Find where the given text appears and provide that cell's center as [X, Y] coordinate. 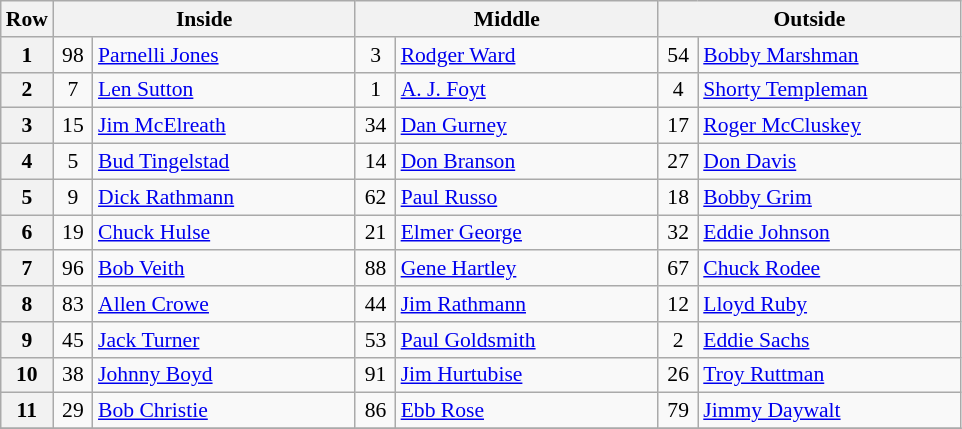
6 [27, 233]
Lloyd Ruby [829, 304]
Jack Turner [224, 340]
Chuck Hulse [224, 233]
Bobby Marshman [829, 55]
53 [375, 340]
Dan Gurney [527, 126]
Bobby Grim [829, 197]
44 [375, 304]
Bud Tingelstad [224, 162]
88 [375, 269]
45 [73, 340]
14 [375, 162]
26 [678, 375]
62 [375, 197]
17 [678, 126]
Bob Christie [224, 411]
Don Davis [829, 162]
32 [678, 233]
Troy Ruttman [829, 375]
11 [27, 411]
34 [375, 126]
86 [375, 411]
79 [678, 411]
29 [73, 411]
Gene Hartley [527, 269]
83 [73, 304]
67 [678, 269]
19 [73, 233]
Don Branson [527, 162]
Paul Russo [527, 197]
8 [27, 304]
Row [27, 19]
Rodger Ward [527, 55]
Eddie Johnson [829, 233]
Bob Veith [224, 269]
Outside [810, 19]
Shorty Templeman [829, 90]
Jimmy Daywalt [829, 411]
Johnny Boyd [224, 375]
21 [375, 233]
Jim McElreath [224, 126]
A. J. Foyt [527, 90]
98 [73, 55]
Eddie Sachs [829, 340]
Paul Goldsmith [527, 340]
12 [678, 304]
96 [73, 269]
Jim Rathmann [527, 304]
38 [73, 375]
91 [375, 375]
Allen Crowe [224, 304]
Elmer George [527, 233]
Ebb Rose [527, 411]
18 [678, 197]
Middle [506, 19]
27 [678, 162]
Inside [204, 19]
Len Sutton [224, 90]
Chuck Rodee [829, 269]
54 [678, 55]
Roger McCluskey [829, 126]
Dick Rathmann [224, 197]
Parnelli Jones [224, 55]
10 [27, 375]
15 [73, 126]
Jim Hurtubise [527, 375]
